Pinpoint the cell where the given text exists, returning its [X, Y] midpoint coordinate. 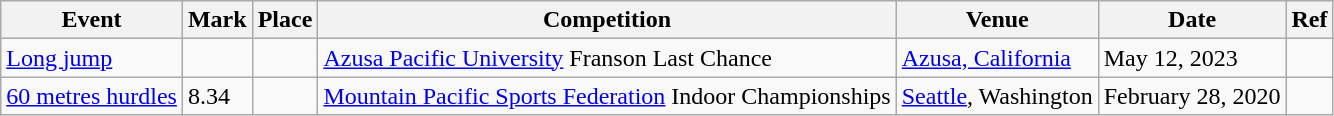
May 12, 2023 [1192, 58]
Ref [1310, 20]
Long jump [92, 58]
Mountain Pacific Sports Federation Indoor Championships [607, 96]
Place [285, 20]
Competition [607, 20]
Venue [997, 20]
8.34 [217, 96]
Seattle, Washington [997, 96]
February 28, 2020 [1192, 96]
Event [92, 20]
Azusa Pacific University Franson Last Chance [607, 58]
Mark [217, 20]
Date [1192, 20]
60 metres hurdles [92, 96]
Azusa, California [997, 58]
